Identify which cell holds the provided text, then report its [x, y] central coordinate. 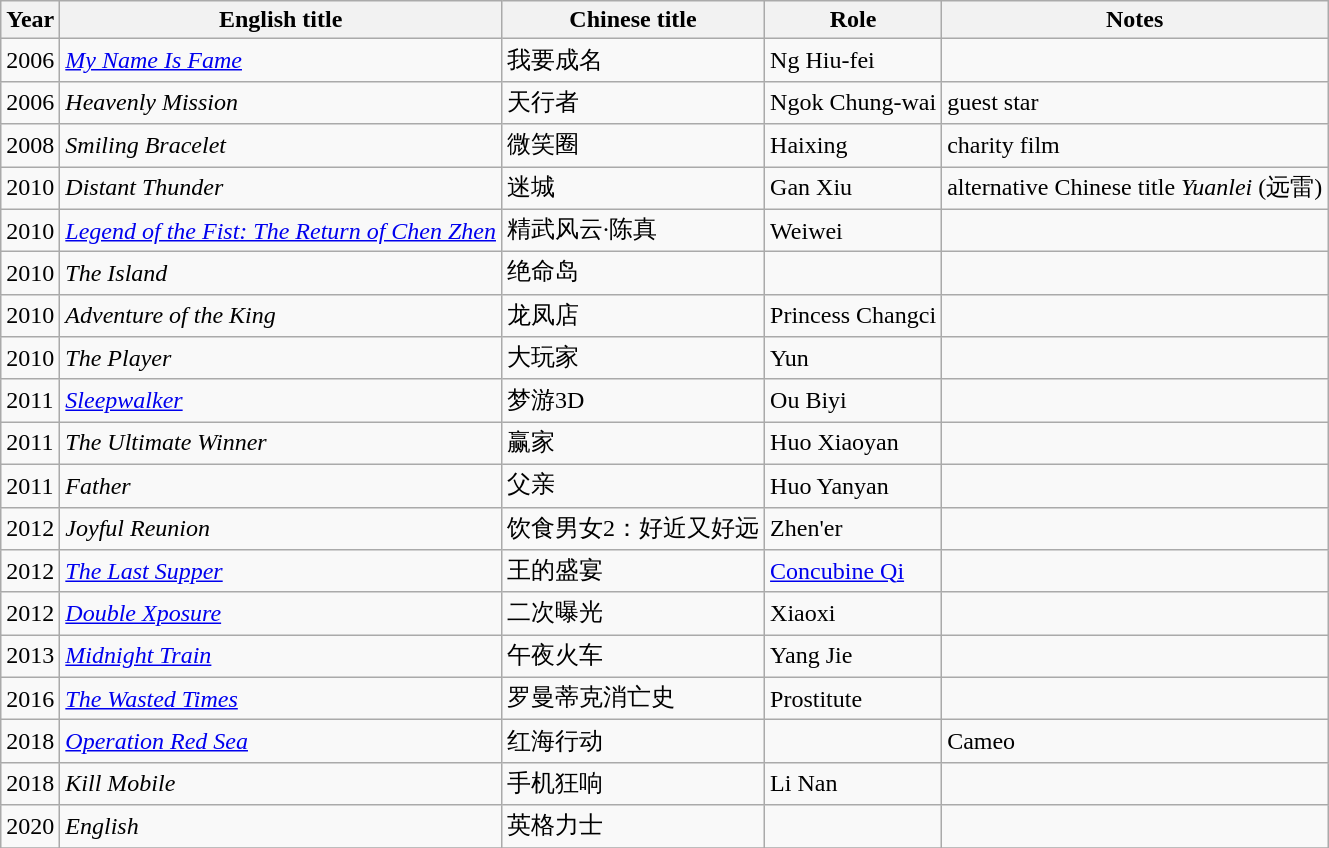
Huo Yanyan [854, 486]
Huo Xiaoyan [854, 444]
大玩家 [632, 358]
Ngok Chung-wai [854, 102]
Midnight Train [281, 656]
charity film [1135, 146]
Li Nan [854, 784]
English title [281, 20]
微笑圈 [632, 146]
Yang Jie [854, 656]
罗曼蒂克消亡史 [632, 698]
alternative Chinese title Yuanlei (远雷) [1135, 188]
2016 [30, 698]
Notes [1135, 20]
2008 [30, 146]
迷城 [632, 188]
The Last Supper [281, 572]
Haixing [854, 146]
Joyful Reunion [281, 528]
Year [30, 20]
2020 [30, 826]
The Island [281, 274]
Princess Changci [854, 316]
龙凤店 [632, 316]
梦游3D [632, 400]
guest star [1135, 102]
Role [854, 20]
Weiwei [854, 230]
Adventure of the King [281, 316]
午夜火车 [632, 656]
Double Xposure [281, 614]
英格力士 [632, 826]
饮食男女2：好近又好远 [632, 528]
Distant Thunder [281, 188]
赢家 [632, 444]
Sleepwalker [281, 400]
My Name Is Fame [281, 60]
王的盛宴 [632, 572]
手机狂响 [632, 784]
绝命岛 [632, 274]
二次曝光 [632, 614]
Ou Biyi [854, 400]
父亲 [632, 486]
Chinese title [632, 20]
Prostitute [854, 698]
Zhen'er [854, 528]
The Ultimate Winner [281, 444]
Smiling Bracelet [281, 146]
Heavenly Mission [281, 102]
Kill Mobile [281, 784]
Yun [854, 358]
精武风云·陈真 [632, 230]
红海行动 [632, 742]
Cameo [1135, 742]
2013 [30, 656]
The Player [281, 358]
Legend of the Fist: The Return of Chen Zhen [281, 230]
The Wasted Times [281, 698]
我要成名 [632, 60]
Xiaoxi [854, 614]
Operation Red Sea [281, 742]
Father [281, 486]
Gan Xiu [854, 188]
Ng Hiu-fei [854, 60]
天行者 [632, 102]
English [281, 826]
Concubine Qi [854, 572]
